Return (x, y) of the center of cell containing provided text 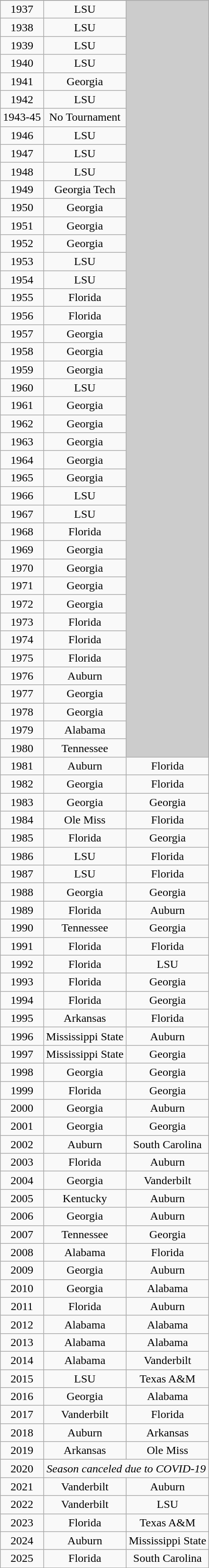
2021 (22, 1487)
1985 (22, 838)
1959 (22, 370)
2014 (22, 1360)
2011 (22, 1306)
1981 (22, 766)
1974 (22, 640)
1980 (22, 748)
1976 (22, 676)
1956 (22, 316)
1972 (22, 604)
1991 (22, 946)
1986 (22, 856)
2023 (22, 1523)
2015 (22, 1379)
1954 (22, 280)
2006 (22, 1216)
1973 (22, 622)
2018 (22, 1433)
1942 (22, 99)
2009 (22, 1270)
1988 (22, 892)
1958 (22, 352)
2005 (22, 1198)
1994 (22, 1000)
1964 (22, 460)
1943-45 (22, 117)
2016 (22, 1397)
1977 (22, 694)
1939 (22, 45)
1967 (22, 514)
2017 (22, 1415)
1975 (22, 658)
2007 (22, 1234)
1966 (22, 496)
1941 (22, 81)
1992 (22, 964)
Season canceled due to COVID-19 (126, 1469)
2024 (22, 1541)
2019 (22, 1451)
1949 (22, 189)
1997 (22, 1054)
2002 (22, 1144)
2020 (22, 1469)
1951 (22, 226)
2000 (22, 1108)
1995 (22, 1018)
1948 (22, 171)
1961 (22, 406)
1957 (22, 334)
1952 (22, 244)
1946 (22, 135)
2013 (22, 1342)
Georgia Tech (85, 189)
1940 (22, 63)
2022 (22, 1505)
1938 (22, 27)
1971 (22, 586)
1955 (22, 298)
No Tournament (85, 117)
1937 (22, 9)
1983 (22, 802)
1990 (22, 928)
1960 (22, 388)
2003 (22, 1162)
1962 (22, 424)
1979 (22, 730)
1947 (22, 153)
1989 (22, 910)
2008 (22, 1252)
1950 (22, 207)
1996 (22, 1036)
1968 (22, 532)
Kentucky (85, 1198)
1982 (22, 784)
1978 (22, 712)
1987 (22, 874)
2001 (22, 1126)
1999 (22, 1090)
2025 (22, 1559)
1965 (22, 478)
1953 (22, 262)
1969 (22, 550)
1970 (22, 568)
1998 (22, 1072)
2004 (22, 1180)
1993 (22, 982)
1984 (22, 820)
2010 (22, 1288)
1963 (22, 442)
2012 (22, 1324)
